Capture the cell that displays the provided text and extract its [x, y] central coordinate. 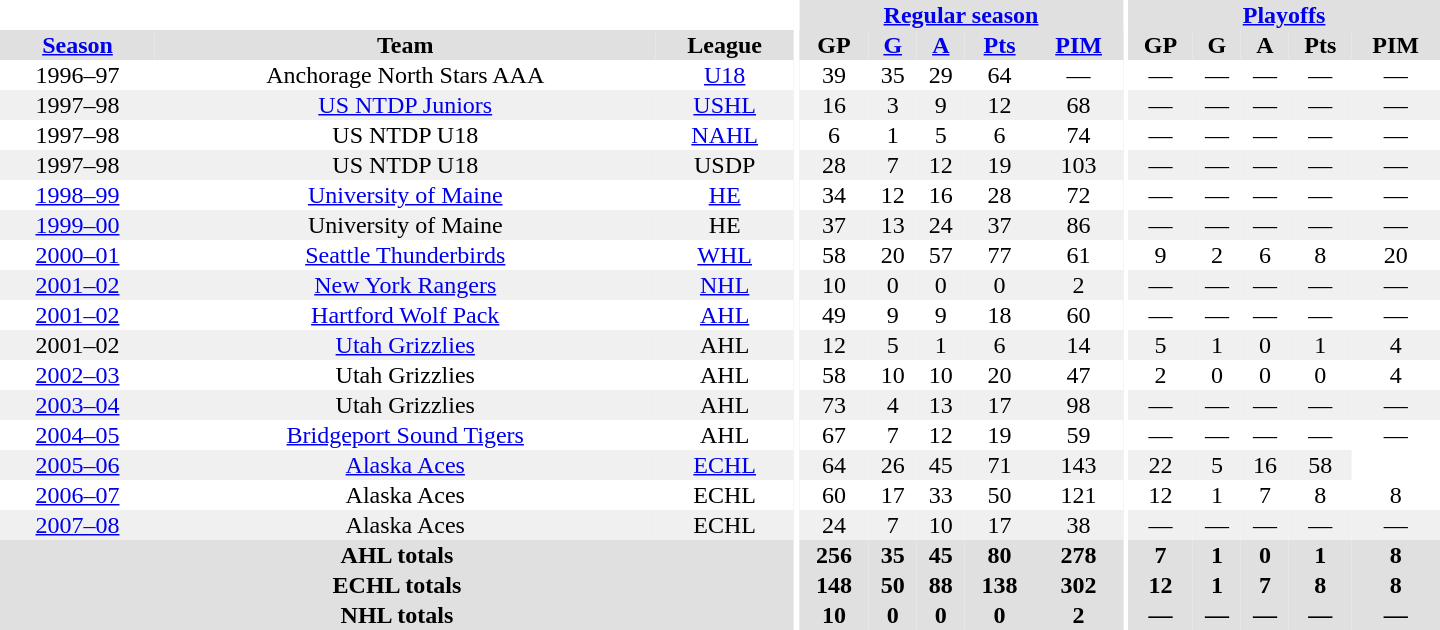
47 [1078, 375]
121 [1078, 495]
278 [1078, 555]
USHL [725, 105]
103 [1078, 165]
USDP [725, 165]
49 [834, 315]
39 [834, 75]
73 [834, 405]
22 [1160, 465]
2006–07 [78, 495]
Playoffs [1284, 15]
U18 [725, 75]
29 [941, 75]
138 [1000, 585]
72 [1078, 195]
143 [1078, 465]
33 [941, 495]
2002–03 [78, 375]
2004–05 [78, 435]
14 [1078, 345]
1998–99 [78, 195]
Seattle Thunderbirds [406, 255]
256 [834, 555]
Team [406, 45]
71 [1000, 465]
NAHL [725, 135]
88 [941, 585]
2003–04 [78, 405]
Hartford Wolf Pack [406, 315]
98 [1078, 405]
Season [78, 45]
AHL totals [397, 555]
67 [834, 435]
86 [1078, 225]
61 [1078, 255]
3 [893, 105]
US NTDP Juniors [406, 105]
NHL [725, 285]
1999–00 [78, 225]
2005–06 [78, 465]
59 [1078, 435]
2000–01 [78, 255]
302 [1078, 585]
77 [1000, 255]
57 [941, 255]
26 [893, 465]
68 [1078, 105]
34 [834, 195]
18 [1000, 315]
WHL [725, 255]
1996–97 [78, 75]
NHL totals [397, 615]
74 [1078, 135]
Regular season [961, 15]
38 [1078, 525]
New York Rangers [406, 285]
Anchorage North Stars AAA [406, 75]
Bridgeport Sound Tigers [406, 435]
148 [834, 585]
80 [1000, 555]
ECHL totals [397, 585]
League [725, 45]
2007–08 [78, 525]
